Search for the cell housing the specified text and yield its [x, y] center coordinate. 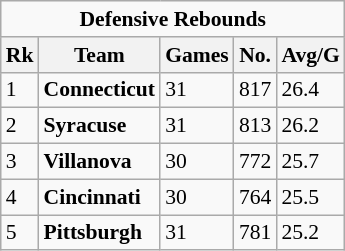
764 [256, 197]
3 [20, 162]
813 [256, 126]
772 [256, 162]
Connecticut [99, 90]
No. [256, 55]
Villanova [99, 162]
Avg/G [310, 55]
25.7 [310, 162]
781 [256, 233]
2 [20, 126]
1 [20, 90]
Pittsburgh [99, 233]
25.5 [310, 197]
5 [20, 233]
25.2 [310, 233]
Defensive Rebounds [173, 19]
26.4 [310, 90]
4 [20, 197]
817 [256, 90]
Team [99, 55]
Cincinnati [99, 197]
Games [197, 55]
Syracuse [99, 126]
Rk [20, 55]
26.2 [310, 126]
